Identify which cell holds the provided text, then report its (x, y) central coordinate. 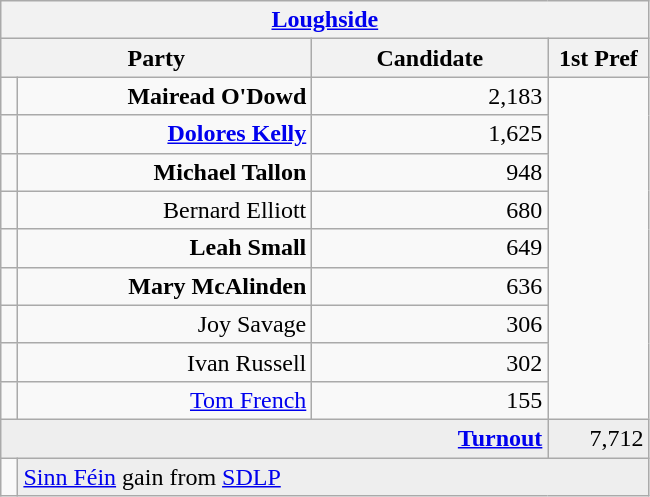
Mary McAlinden (165, 286)
649 (430, 248)
306 (430, 324)
948 (430, 172)
Turnout (274, 438)
Bernard Elliott (165, 210)
1st Pref (598, 58)
636 (430, 286)
302 (430, 362)
Candidate (430, 58)
Michael Tallon (165, 172)
Leah Small (165, 248)
7,712 (598, 438)
155 (430, 400)
Dolores Kelly (165, 134)
680 (430, 210)
Tom French (165, 400)
Sinn Féin gain from SDLP (334, 477)
Mairead O'Dowd (165, 96)
Ivan Russell (165, 362)
Party (156, 58)
2,183 (430, 96)
1,625 (430, 134)
Joy Savage (165, 324)
Loughside (325, 20)
